Output the [X, Y] coordinate of the center of the cell containing the given text.  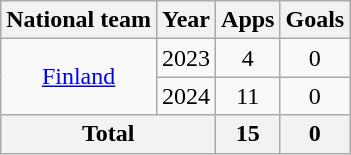
Finland [79, 77]
Year [186, 20]
15 [248, 134]
4 [248, 58]
11 [248, 96]
Apps [248, 20]
2023 [186, 58]
Goals [315, 20]
2024 [186, 96]
Total [108, 134]
National team [79, 20]
